For the text-containing cell, return its midpoint in [X, Y] coordinate format. 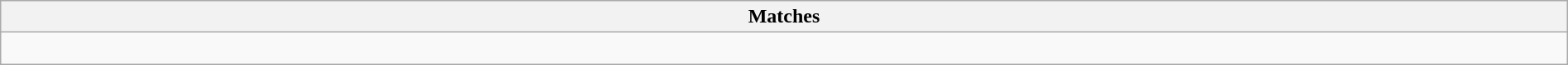
Matches [784, 17]
